Return the (x, y) coordinate for the center point of the cell that contains the specified text.  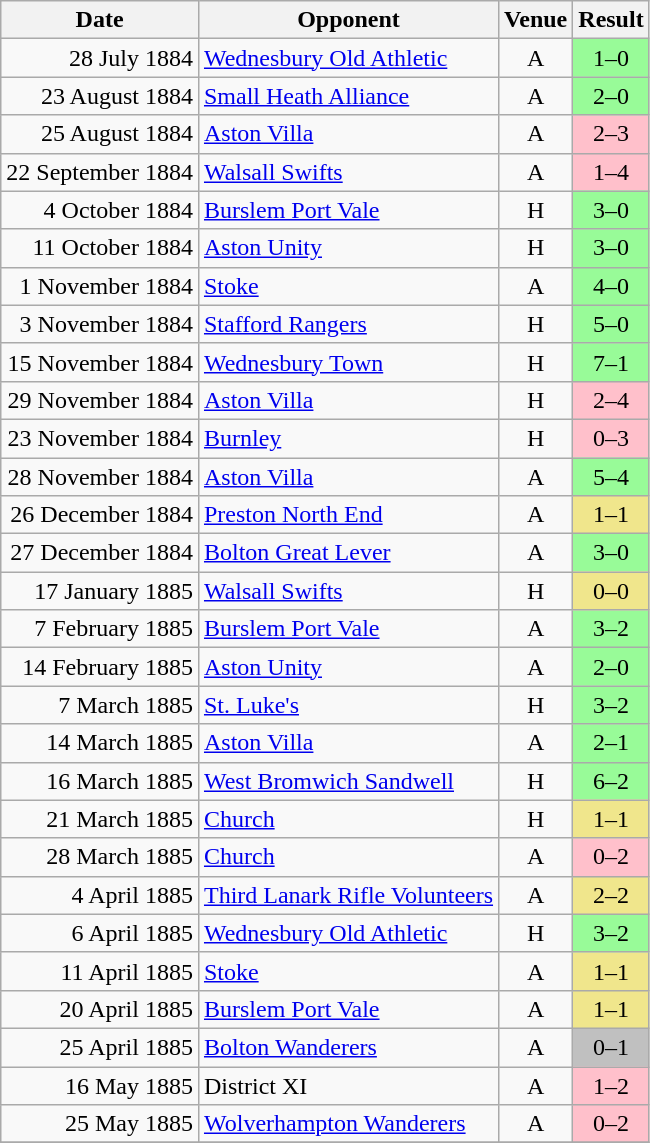
14 February 1885 (100, 667)
11 April 1885 (100, 971)
2–1 (611, 743)
2–2 (611, 895)
2–4 (611, 400)
11 October 1884 (100, 248)
5–4 (611, 477)
21 March 1885 (100, 819)
28 March 1885 (100, 857)
4–0 (611, 286)
Stafford Rangers (348, 324)
25 May 1885 (100, 1124)
Date (100, 20)
4 October 1884 (100, 210)
7–1 (611, 362)
Venue (536, 20)
West Bromwich Sandwell (348, 781)
23 August 1884 (100, 96)
5–0 (611, 324)
0–0 (611, 591)
Bolton Wanderers (348, 1047)
16 May 1885 (100, 1085)
27 December 1884 (100, 553)
1–2 (611, 1085)
0–3 (611, 438)
23 November 1884 (100, 438)
2–3 (611, 134)
6–2 (611, 781)
Bolton Great Lever (348, 553)
28 November 1884 (100, 477)
Wolverhampton Wanderers (348, 1124)
District XI (348, 1085)
14 March 1885 (100, 743)
4 April 1885 (100, 895)
29 November 1884 (100, 400)
Third Lanark Rifle Volunteers (348, 895)
0–1 (611, 1047)
7 February 1885 (100, 629)
Result (611, 20)
1 November 1884 (100, 286)
15 November 1884 (100, 362)
20 April 1885 (100, 1009)
26 December 1884 (100, 515)
St. Luke's (348, 705)
Opponent (348, 20)
Small Heath Alliance (348, 96)
6 April 1885 (100, 933)
28 July 1884 (100, 58)
17 January 1885 (100, 591)
3 November 1884 (100, 324)
7 March 1885 (100, 705)
1–4 (611, 172)
25 April 1885 (100, 1047)
25 August 1884 (100, 134)
Wednesbury Town (348, 362)
Burnley (348, 438)
1–0 (611, 58)
Preston North End (348, 515)
22 September 1884 (100, 172)
16 March 1885 (100, 781)
